Find where the given text appears and provide that cell's center as (x, y) coordinate. 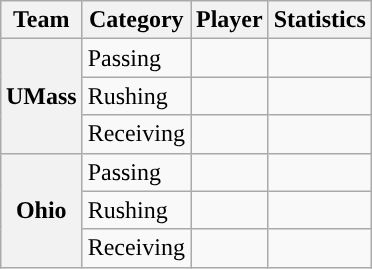
Category (136, 20)
UMass (41, 96)
Statistics (320, 20)
Ohio (41, 210)
Player (229, 20)
Team (41, 20)
